Locate the cell with the specified text and output its (x, y) center coordinate. 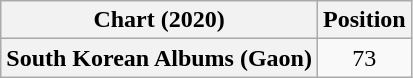
Chart (2020) (160, 20)
73 (364, 58)
South Korean Albums (Gaon) (160, 58)
Position (364, 20)
